Find where the given text appears and provide that cell's center as (X, Y) coordinate. 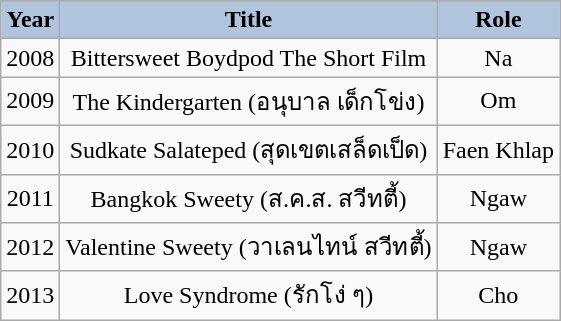
The Kindergarten (อนุบาล เด็กโข่ง) (248, 102)
Role (498, 20)
2009 (30, 102)
Title (248, 20)
Love Syndrome (รักโง่ ๆ) (248, 296)
2013 (30, 296)
Na (498, 58)
Faen Khlap (498, 150)
2012 (30, 248)
Bangkok Sweety (ส.ค.ส. สวีทตี้) (248, 198)
2008 (30, 58)
Sudkate Salateped (สุดเขตเสล็ดเป็ด) (248, 150)
Valentine Sweety (วาเลนไทน์ สวีทตี้) (248, 248)
Year (30, 20)
Cho (498, 296)
Bittersweet Boydpod The Short Film (248, 58)
2011 (30, 198)
Om (498, 102)
2010 (30, 150)
